Determine the (x, y) coordinate at the center of the cell enclosing the given text.  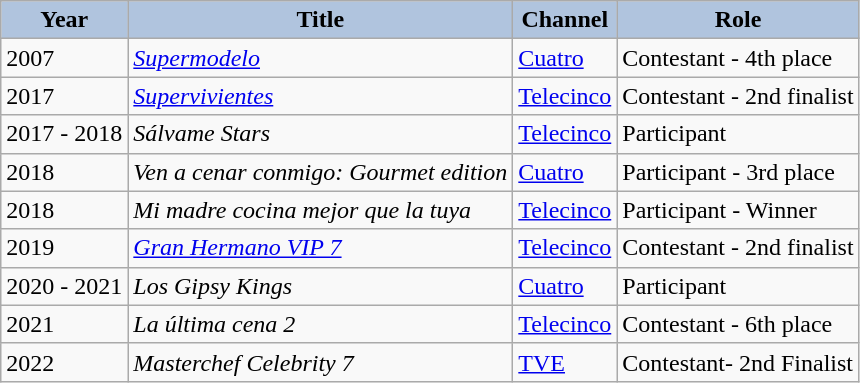
Contestant- 2nd Finalist (738, 362)
2022 (64, 362)
Gran Hermano VIP 7 (320, 248)
Title (320, 20)
2007 (64, 58)
Supermodelo (320, 58)
Mi madre cocina mejor que la tuya (320, 210)
Supervivientes (320, 96)
2020 - 2021 (64, 286)
Los Gipsy Kings (320, 286)
Year (64, 20)
2017 (64, 96)
La última cena 2 (320, 324)
TVE (565, 362)
Sálvame Stars (320, 134)
2021 (64, 324)
Channel (565, 20)
Ven a cenar conmigo: Gourmet edition (320, 172)
Participant - Winner (738, 210)
Contestant - 4th place (738, 58)
Contestant - 6th place (738, 324)
Masterchef Celebrity 7 (320, 362)
2019 (64, 248)
2017 - 2018 (64, 134)
Role (738, 20)
Participant - 3rd place (738, 172)
